For the text-containing cell, return its midpoint in (X, Y) coordinate format. 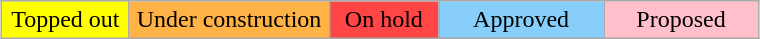
Topped out (66, 20)
Under construction (229, 20)
On hold (384, 20)
Proposed (682, 20)
Approved (522, 20)
